Locate the cell with the specified text and output its [X, Y] center coordinate. 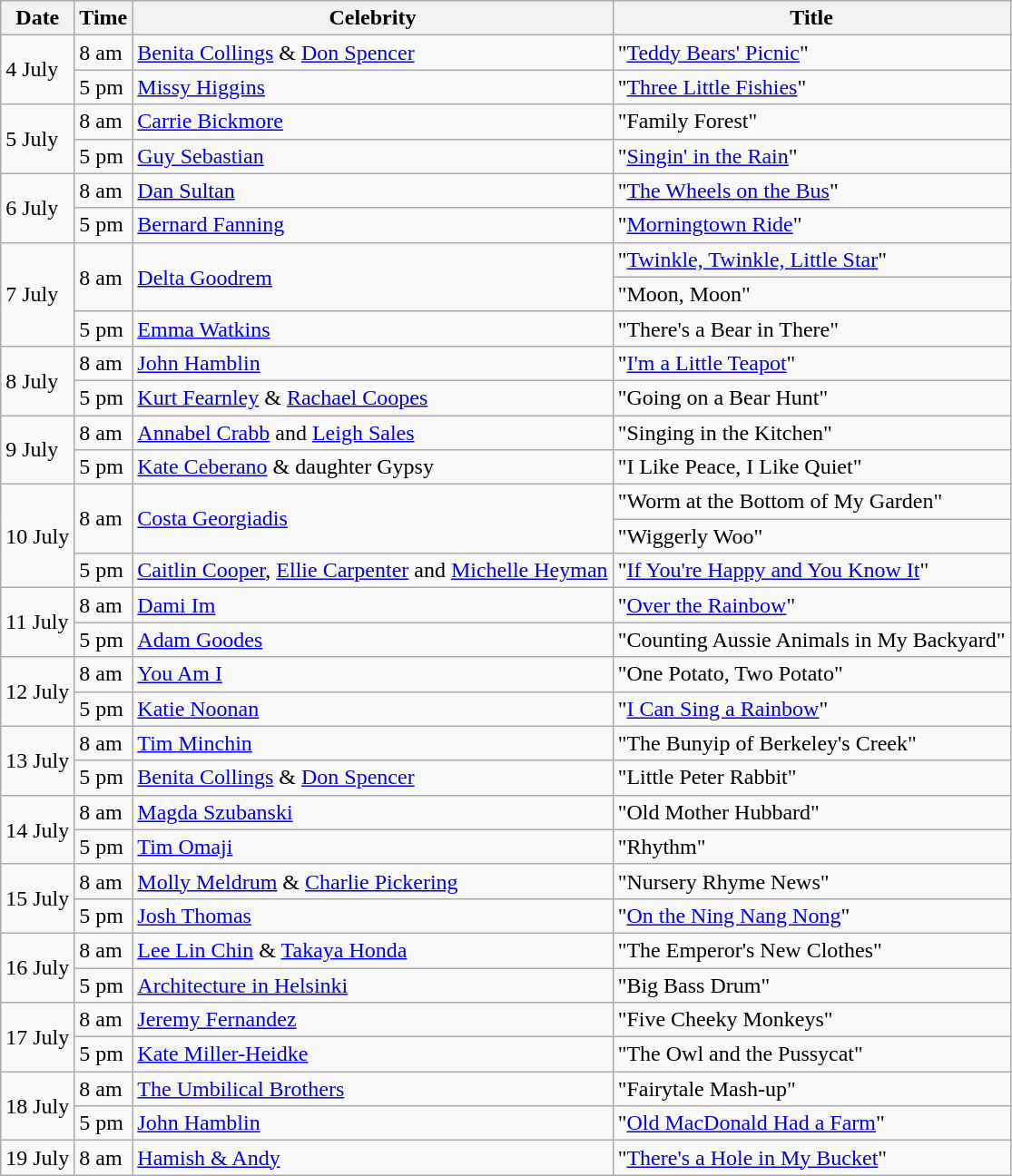
Annabel Crabb and Leigh Sales [372, 433]
Lee Lin Chin & Takaya Honda [372, 950]
Tim Omaji [372, 847]
"Rhythm" [811, 847]
Date [38, 18]
"Moon, Moon" [811, 294]
"Family Forest" [811, 122]
Hamish & Andy [372, 1158]
"Singing in the Kitchen" [811, 433]
Katie Noonan [372, 709]
15 July [38, 898]
Tim Minchin [372, 743]
"There's a Bear in There" [811, 328]
16 July [38, 967]
"Singin' in the Rain" [811, 156]
"Morningtown Ride" [811, 225]
"The Bunyip of Berkeley's Creek" [811, 743]
"If You're Happy and You Know It" [811, 571]
"Five Cheeky Monkeys" [811, 1020]
Dan Sultan [372, 191]
12 July [38, 691]
6 July [38, 208]
Celebrity [372, 18]
Dami Im [372, 605]
Molly Meldrum & Charlie Pickering [372, 881]
Time [103, 18]
"Three Little Fishies" [811, 87]
"Counting Aussie Animals in My Backyard" [811, 640]
Costa Georgiadis [372, 519]
Kate Miller-Heidke [372, 1054]
"I Can Sing a Rainbow" [811, 709]
"Worm at the Bottom of My Garden" [811, 502]
Josh Thomas [372, 916]
Caitlin Cooper, Ellie Carpenter and Michelle Heyman [372, 571]
Architecture in Helsinki [372, 985]
Title [811, 18]
Jeremy Fernandez [372, 1020]
17 July [38, 1037]
13 July [38, 760]
"The Emperor's New Clothes" [811, 950]
18 July [38, 1106]
"Twinkle, Twinkle, Little Star" [811, 260]
"Old MacDonald Had a Farm" [811, 1123]
Guy Sebastian [372, 156]
11 July [38, 622]
7 July [38, 294]
"Old Mother Hubbard" [811, 812]
Emma Watkins [372, 328]
"Nursery Rhyme News" [811, 881]
14 July [38, 829]
Kate Ceberano & daughter Gypsy [372, 467]
5 July [38, 139]
Bernard Fanning [372, 225]
Carrie Bickmore [372, 122]
"Little Peter Rabbit" [811, 778]
Magda Szubanski [372, 812]
"Wiggerly Woo" [811, 536]
4 July [38, 70]
The Umbilical Brothers [372, 1089]
"I Like Peace, I Like Quiet" [811, 467]
"Over the Rainbow" [811, 605]
"There's a Hole in My Bucket" [811, 1158]
"Teddy Bears' Picnic" [811, 53]
"I'm a Little Teapot" [811, 363]
9 July [38, 450]
"Big Bass Drum" [811, 985]
"Going on a Bear Hunt" [811, 397]
You Am I [372, 674]
Missy Higgins [372, 87]
Kurt Fearnley & Rachael Coopes [372, 397]
Delta Goodrem [372, 277]
"The Owl and the Pussycat" [811, 1054]
Adam Goodes [372, 640]
"One Potato, Two Potato" [811, 674]
"The Wheels on the Bus" [811, 191]
"Fairytale Mash-up" [811, 1089]
19 July [38, 1158]
8 July [38, 380]
10 July [38, 536]
"On the Ning Nang Nong" [811, 916]
